Return (X, Y) of the center of cell containing provided text 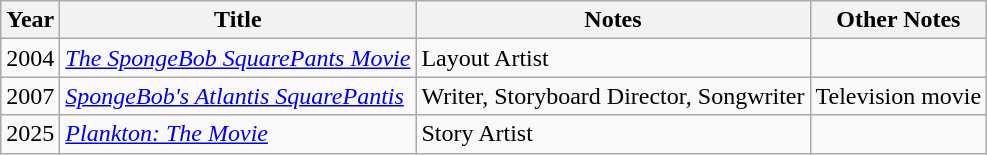
Other Notes (898, 20)
Television movie (898, 96)
2004 (30, 58)
The SpongeBob SquarePants Movie (238, 58)
Layout Artist (613, 58)
2007 (30, 96)
Plankton: The Movie (238, 134)
SpongeBob's Atlantis SquarePantis (238, 96)
Writer, Storyboard Director, Songwriter (613, 96)
2025 (30, 134)
Year (30, 20)
Notes (613, 20)
Title (238, 20)
Story Artist (613, 134)
